Provide the [x, y] coordinate of the cell's center where the given text is located.  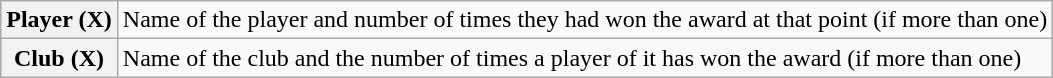
Club (X) [60, 58]
Name of the player and number of times they had won the award at that point (if more than one) [584, 20]
Name of the club and the number of times a player of it has won the award (if more than one) [584, 58]
Player (X) [60, 20]
